Capture the cell that displays the provided text and extract its [x, y] central coordinate. 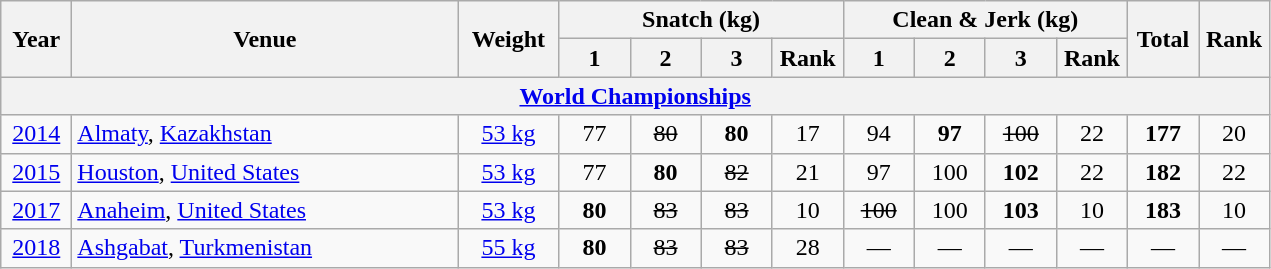
55 kg [508, 248]
Weight [508, 39]
2014 [36, 134]
Ashgabat, Turkmenistan [265, 248]
Venue [265, 39]
Year [36, 39]
Anaheim, United States [265, 210]
183 [1162, 210]
Almaty, Kazakhstan [265, 134]
102 [1020, 172]
Houston, United States [265, 172]
2018 [36, 248]
21 [808, 172]
103 [1020, 210]
28 [808, 248]
182 [1162, 172]
20 [1234, 134]
94 [878, 134]
Total [1162, 39]
Snatch (kg) [701, 20]
17 [808, 134]
2015 [36, 172]
82 [736, 172]
177 [1162, 134]
Clean & Jerk (kg) [985, 20]
World Championships [636, 96]
2017 [36, 210]
